Locate the cell with the specified text and output its (x, y) center coordinate. 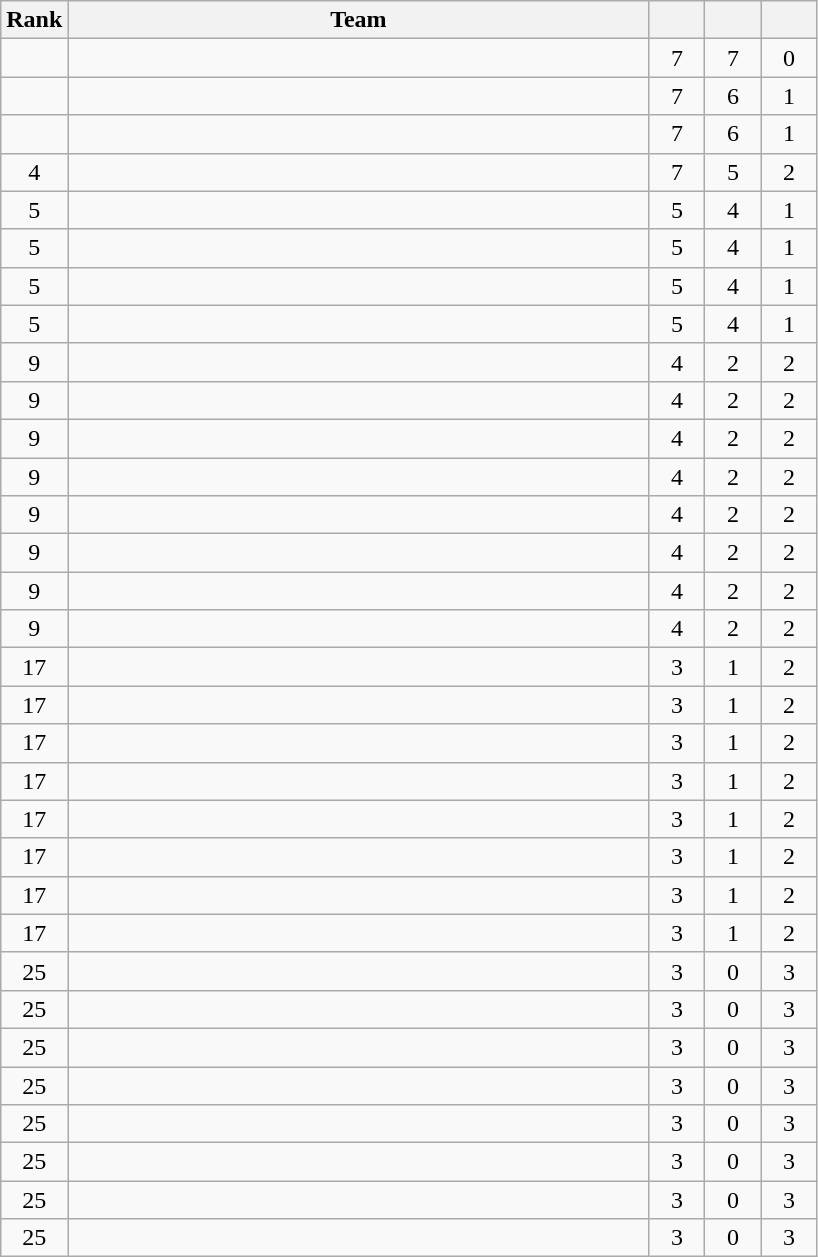
Rank (34, 20)
Team (358, 20)
